Search for the cell housing the specified text and yield its [x, y] center coordinate. 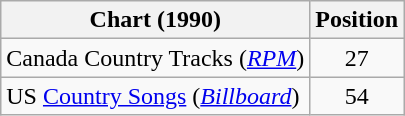
Position [357, 20]
27 [357, 58]
Chart (1990) [156, 20]
Canada Country Tracks (RPM) [156, 58]
54 [357, 96]
US Country Songs (Billboard) [156, 96]
